Locate the cell with the specified text and output its (X, Y) center coordinate. 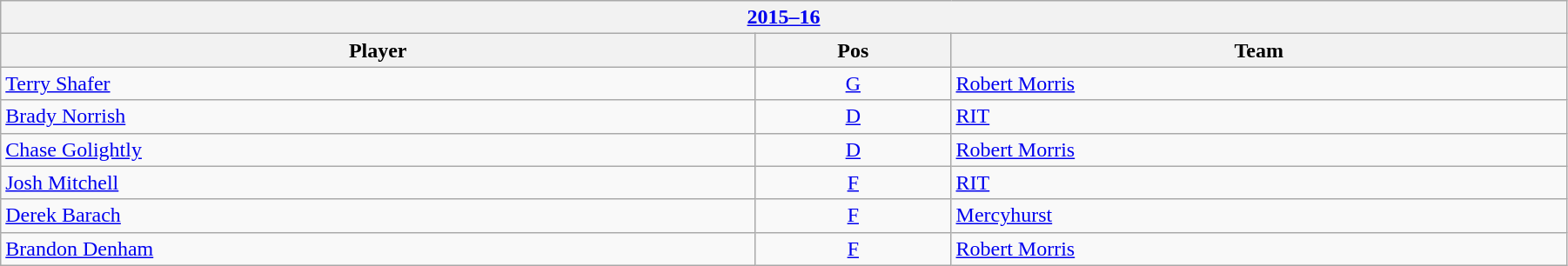
Team (1258, 50)
Brady Norrish (378, 116)
Player (378, 50)
G (853, 83)
Terry Shafer (378, 83)
Brandon Denham (378, 249)
Derek Barach (378, 216)
2015–16 (784, 17)
Chase Golightly (378, 150)
Josh Mitchell (378, 183)
Pos (853, 50)
Mercyhurst (1258, 216)
